Provide the [X, Y] coordinate of the cell's center where the given text is located.  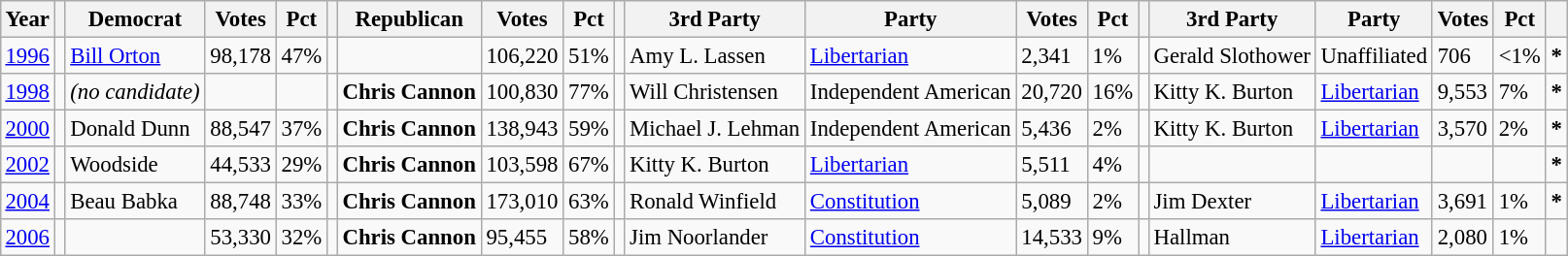
59% [589, 129]
(no candidate) [135, 92]
2006 [27, 238]
67% [589, 165]
Bill Orton [135, 55]
77% [589, 92]
58% [589, 238]
5,089 [1051, 202]
Unaffiliated [1374, 55]
<1% [1519, 55]
3,570 [1463, 129]
14,533 [1051, 238]
33% [301, 202]
1996 [27, 55]
106,220 [523, 55]
51% [589, 55]
706 [1463, 55]
47% [301, 55]
Woodside [135, 165]
Will Christensen [715, 92]
9,553 [1463, 92]
2002 [27, 165]
88,547 [241, 129]
5,511 [1051, 165]
Year [27, 19]
1998 [27, 92]
Beau Babka [135, 202]
88,748 [241, 202]
2004 [27, 202]
103,598 [523, 165]
44,533 [241, 165]
9% [1112, 238]
173,010 [523, 202]
20,720 [1051, 92]
Amy L. Lassen [715, 55]
100,830 [523, 92]
Democrat [135, 19]
138,943 [523, 129]
37% [301, 129]
32% [301, 238]
29% [301, 165]
Hallman [1232, 238]
7% [1519, 92]
98,178 [241, 55]
53,330 [241, 238]
Jim Noorlander [715, 238]
3,691 [1463, 202]
Michael J. Lehman [715, 129]
Donald Dunn [135, 129]
95,455 [523, 238]
4% [1112, 165]
Ronald Winfield [715, 202]
2,080 [1463, 238]
2,341 [1051, 55]
Jim Dexter [1232, 202]
Republican [409, 19]
16% [1112, 92]
Gerald Slothower [1232, 55]
63% [589, 202]
2000 [27, 129]
5,436 [1051, 129]
